Find where the given text appears and provide that cell's center as (X, Y) coordinate. 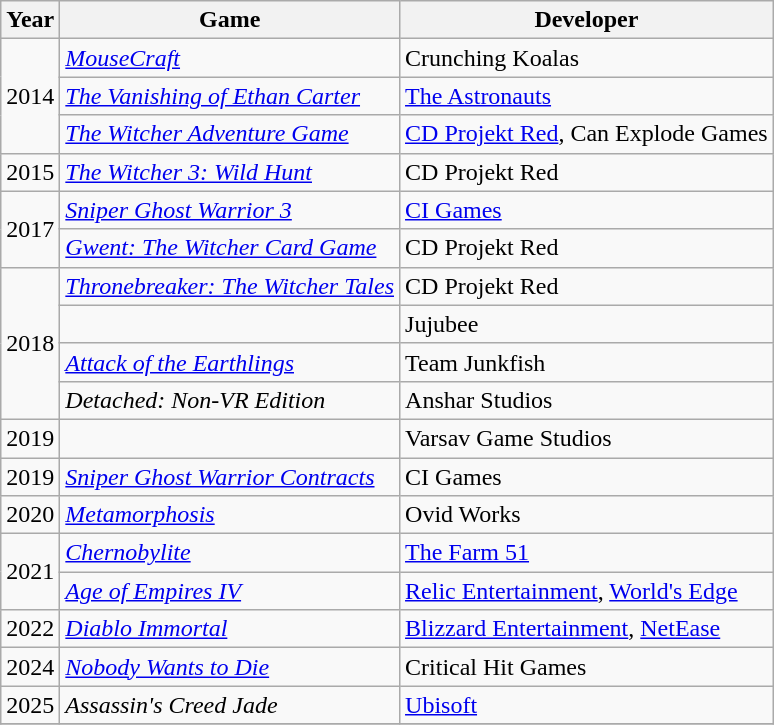
Thronebreaker: The Witcher Tales (230, 286)
Metamorphosis (230, 515)
Team Junkfish (587, 362)
Year (30, 20)
Ubisoft (587, 705)
2021 (30, 572)
2017 (30, 229)
Varsav Game Studios (587, 438)
Nobody Wants to Die (230, 667)
Diablo Immortal (230, 629)
CD Projekt Red, Can Explode Games (587, 134)
The Witcher Adventure Game (230, 134)
Attack of the Earthlings (230, 362)
2015 (30, 172)
Blizzard Entertainment, NetEase (587, 629)
2014 (30, 96)
Sniper Ghost Warrior 3 (230, 210)
Detached: Non-VR Edition (230, 400)
The Farm 51 (587, 553)
Critical Hit Games (587, 667)
2024 (30, 667)
Gwent: The Witcher Card Game (230, 248)
Relic Entertainment, World's Edge (587, 591)
The Vanishing of Ethan Carter (230, 96)
Anshar Studios (587, 400)
Crunching Koalas (587, 58)
Age of Empires IV (230, 591)
The Astronauts (587, 96)
Ovid Works (587, 515)
MouseCraft (230, 58)
Jujubee (587, 324)
Developer (587, 20)
Assassin's Creed Jade (230, 705)
Chernobylite (230, 553)
Game (230, 20)
2022 (30, 629)
The Witcher 3: Wild Hunt (230, 172)
2018 (30, 343)
2020 (30, 515)
2025 (30, 705)
Sniper Ghost Warrior Contracts (230, 477)
